Return [x, y] of the center of cell containing provided text 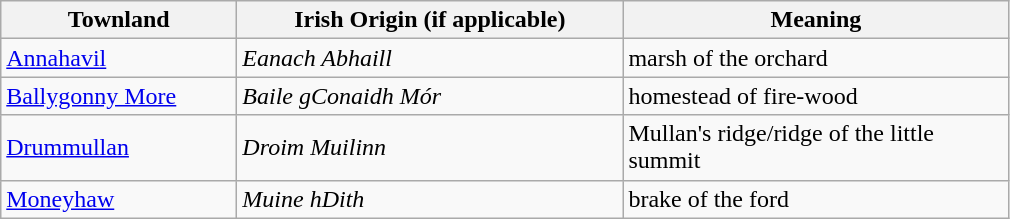
Moneyhaw [119, 199]
Drummullan [119, 148]
Ballygonny More [119, 96]
Townland [119, 20]
Irish Origin (if applicable) [430, 20]
homestead of fire-wood [816, 96]
Eanach Abhaill [430, 58]
marsh of the orchard [816, 58]
Annahavil [119, 58]
Baile gConaidh Mór [430, 96]
Meaning [816, 20]
Muine hDith [430, 199]
Mullan's ridge/ridge of the little summit [816, 148]
brake of the ford [816, 199]
Droim Muilinn [430, 148]
